Capture the cell that displays the provided text and extract its (x, y) central coordinate. 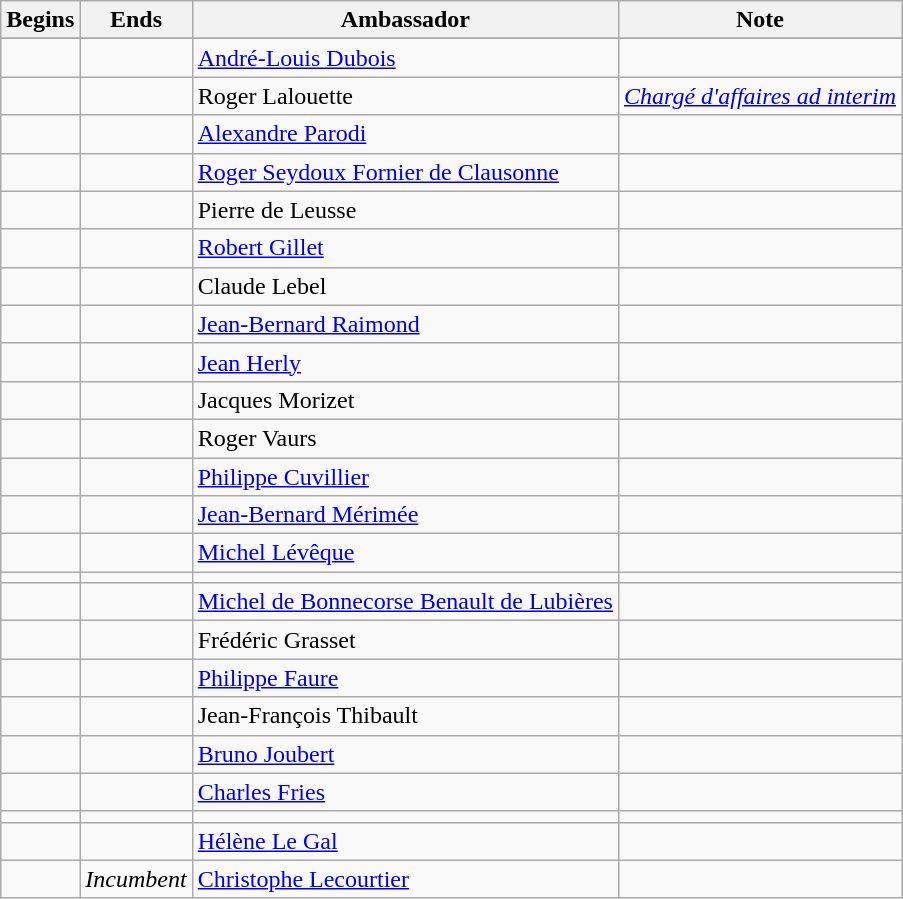
Pierre de Leusse (405, 210)
Hélène Le Gal (405, 841)
André-Louis Dubois (405, 58)
Incumbent (136, 879)
Michel de Bonnecorse Benault de Lubières (405, 602)
Ambassador (405, 20)
Robert Gillet (405, 248)
Christophe Lecourtier (405, 879)
Roger Seydoux Fornier de Clausonne (405, 172)
Chargé d'affaires ad interim (760, 96)
Philippe Faure (405, 678)
Jean Herly (405, 362)
Ends (136, 20)
Claude Lebel (405, 286)
Roger Vaurs (405, 438)
Jacques Morizet (405, 400)
Jean-François Thibault (405, 716)
Charles Fries (405, 792)
Begins (40, 20)
Alexandre Parodi (405, 134)
Note (760, 20)
Philippe Cuvillier (405, 477)
Jean-Bernard Mérimée (405, 515)
Roger Lalouette (405, 96)
Michel Lévêque (405, 553)
Jean-Bernard Raimond (405, 324)
Bruno Joubert (405, 754)
Frédéric Grasset (405, 640)
